Find where the given text appears and provide that cell's center as [X, Y] coordinate. 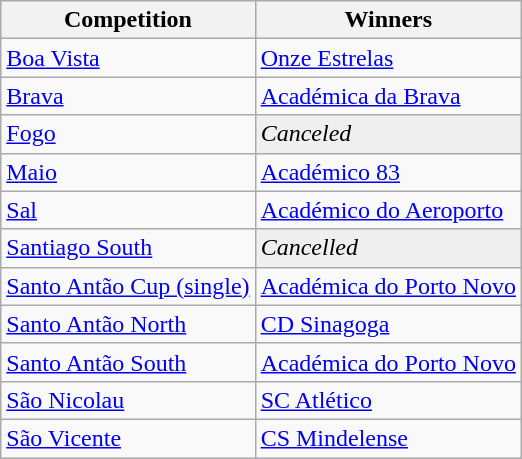
Santo Antão Cup (single) [128, 286]
Santo Antão South [128, 362]
CS Mindelense [388, 438]
Santiago South [128, 248]
SC Atlético [388, 400]
Cancelled [388, 248]
Académica da Brava [388, 96]
Brava [128, 96]
São Vicente [128, 438]
Competition [128, 20]
Académico 83 [388, 172]
Santo Antão North [128, 324]
Onze Estrelas [388, 58]
Maio [128, 172]
Canceled [388, 134]
Winners [388, 20]
São Nicolau [128, 400]
Sal [128, 210]
Académico do Aeroporto [388, 210]
CD Sinagoga [388, 324]
Fogo [128, 134]
Boa Vista [128, 58]
